Output the [x, y] coordinate of the center of the cell containing the given text.  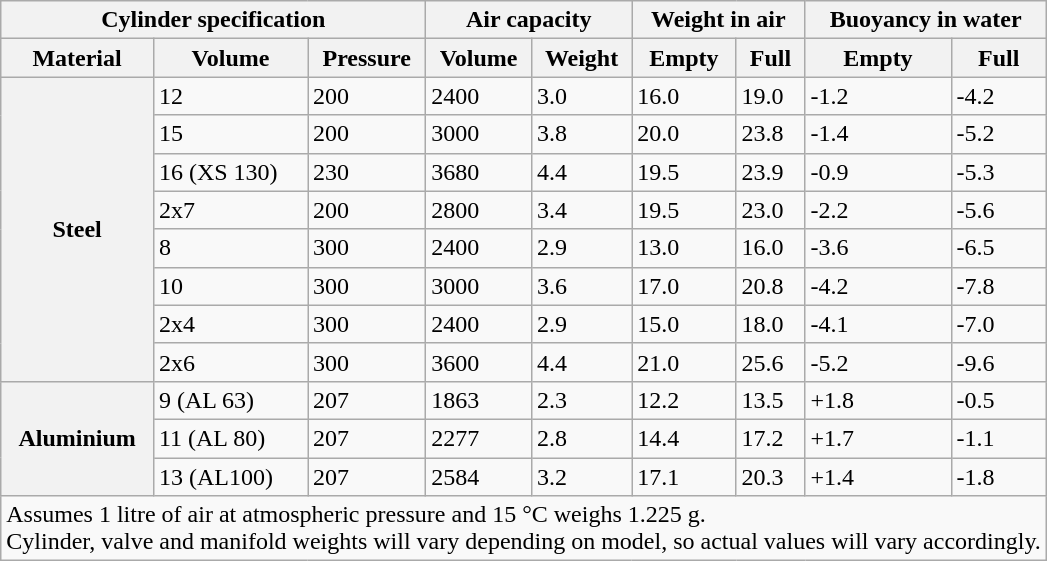
11 (AL 80) [230, 438]
Weight in air [718, 20]
20.8 [770, 286]
2x6 [230, 362]
-0.9 [878, 172]
17.0 [684, 286]
2584 [479, 477]
23.8 [770, 134]
9 (AL 63) [230, 400]
3.2 [581, 477]
Pressure [367, 58]
+1.7 [878, 438]
17.1 [684, 477]
8 [230, 248]
25.6 [770, 362]
-1.2 [878, 96]
-4.1 [878, 324]
-5.3 [998, 172]
2.8 [581, 438]
3.0 [581, 96]
3.6 [581, 286]
13.5 [770, 400]
Cylinder specification [214, 20]
+1.4 [878, 477]
+1.8 [878, 400]
3680 [479, 172]
13.0 [684, 248]
17.2 [770, 438]
20.3 [770, 477]
23.0 [770, 210]
18.0 [770, 324]
12.2 [684, 400]
-2.2 [878, 210]
13 (AL100) [230, 477]
19.0 [770, 96]
16 (XS 130) [230, 172]
23.9 [770, 172]
-1.1 [998, 438]
Material [78, 58]
2.3 [581, 400]
2x7 [230, 210]
Buoyancy in water [926, 20]
-5.6 [998, 210]
15 [230, 134]
-6.5 [998, 248]
-7.0 [998, 324]
2x4 [230, 324]
1863 [479, 400]
2800 [479, 210]
3.4 [581, 210]
Steel [78, 229]
Air capacity [529, 20]
-9.6 [998, 362]
-3.6 [878, 248]
10 [230, 286]
15.0 [684, 324]
2277 [479, 438]
Aluminium [78, 438]
-1.4 [878, 134]
-0.5 [998, 400]
12 [230, 96]
230 [367, 172]
-7.8 [998, 286]
3.8 [581, 134]
3600 [479, 362]
14.4 [684, 438]
Weight [581, 58]
20.0 [684, 134]
-1.8 [998, 477]
21.0 [684, 362]
